Search for the cell housing the specified text and yield its (X, Y) center coordinate. 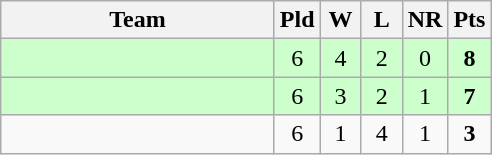
W (340, 20)
NR (425, 20)
0 (425, 58)
Team (138, 20)
7 (470, 96)
8 (470, 58)
L (382, 20)
Pts (470, 20)
Pld (297, 20)
